From the cell containing the given text, extract its center point as [X, Y] coordinate. 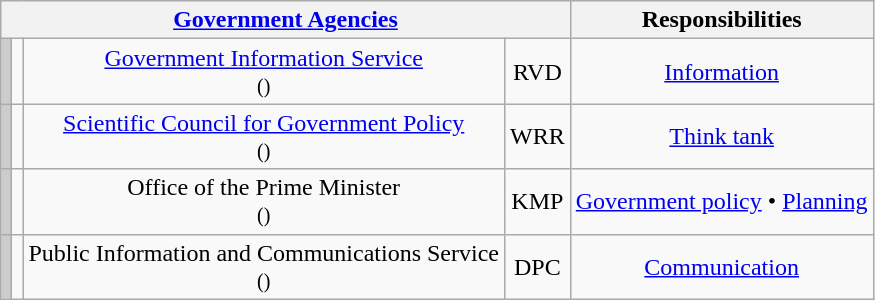
Government Agencies [286, 20]
Scientific Council for Government Policy () [264, 136]
Office of the Prime Minister () [264, 202]
DPC [538, 266]
Public Information and Communications Service () [264, 266]
Think tank [722, 136]
Government Information Service () [264, 72]
KMP [538, 202]
Government policy • Planning [722, 202]
WRR [538, 136]
RVD [538, 72]
Responsibilities [722, 20]
Communication [722, 266]
Information [722, 72]
